Return [X, Y] of the center of cell containing provided text 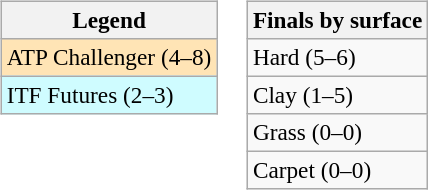
Legend [108, 20]
Carpet (0–0) [337, 171]
ATP Challenger (4–8) [108, 57]
Hard (5–6) [337, 57]
Clay (1–5) [337, 95]
Finals by surface [337, 20]
ITF Futures (2–3) [108, 95]
Grass (0–0) [337, 133]
